From the cell containing the given text, extract its center point as (x, y) coordinate. 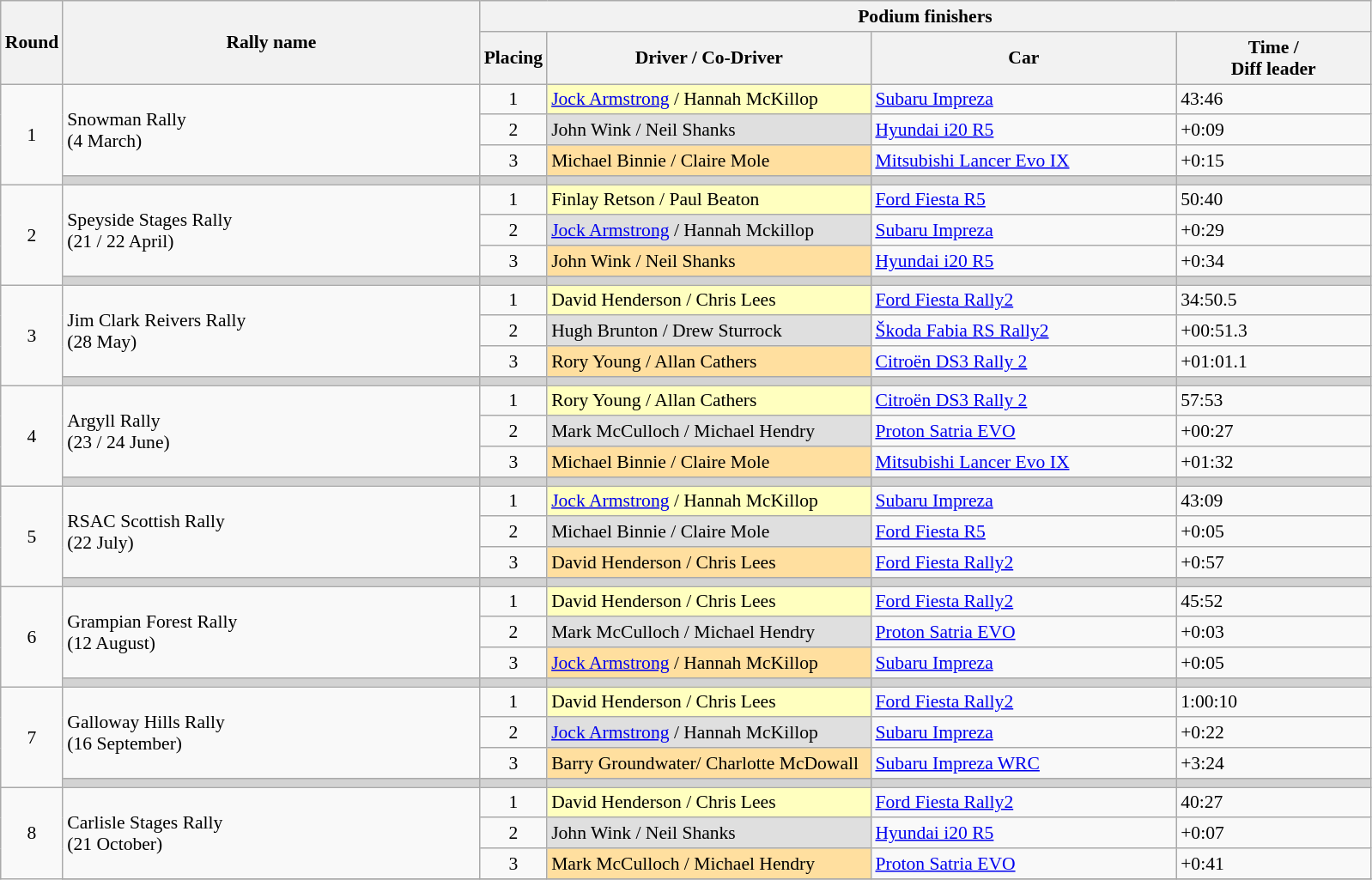
7 (33, 737)
Car (1023, 58)
+0:29 (1273, 231)
43:09 (1273, 501)
45:52 (1273, 602)
+01:01.1 (1273, 361)
Speyside Stages Rally (21 / 22 April) (271, 230)
+00:51.3 (1273, 331)
50:40 (1273, 200)
Grampian Forest Rally (12 August) (271, 632)
+0:34 (1273, 261)
+0:09 (1273, 130)
Carlisle Stages Rally(21 October) (271, 833)
5 (33, 536)
4 (33, 436)
8 (33, 833)
57:53 (1273, 401)
+3:24 (1273, 763)
+00:27 (1273, 432)
+0:22 (1273, 733)
1:00:10 (1273, 702)
Snowman Rally(4 March) (271, 130)
Time /Diff leader (1273, 58)
+0:41 (1273, 864)
6 (33, 637)
+0:07 (1273, 834)
Round (33, 43)
+0:57 (1273, 562)
Galloway Hills Rally(16 September) (271, 733)
34:50.5 (1273, 300)
Rally name (271, 43)
43:46 (1273, 100)
Argyll Rally (23 / 24 June) (271, 431)
Driver / Co-Driver (709, 58)
40:27 (1273, 803)
Subaru Impreza WRC (1023, 763)
+0:03 (1273, 633)
Škoda Fabia RS Rally2 (1023, 331)
Finlay Retson / Paul Beaton (709, 200)
Jock Armstrong / Hannah Mckillop (709, 231)
+01:32 (1273, 462)
RSAC Scottish Rally (22 July) (271, 532)
Barry Groundwater/ Charlotte McDowall (709, 763)
+0:15 (1273, 161)
Podium finishers (926, 16)
Placing (513, 58)
Jim Clark Reivers Rally (28 May) (271, 331)
Hugh Brunton / Drew Sturrock (709, 331)
